For the text-containing cell, return its midpoint in [X, Y] coordinate format. 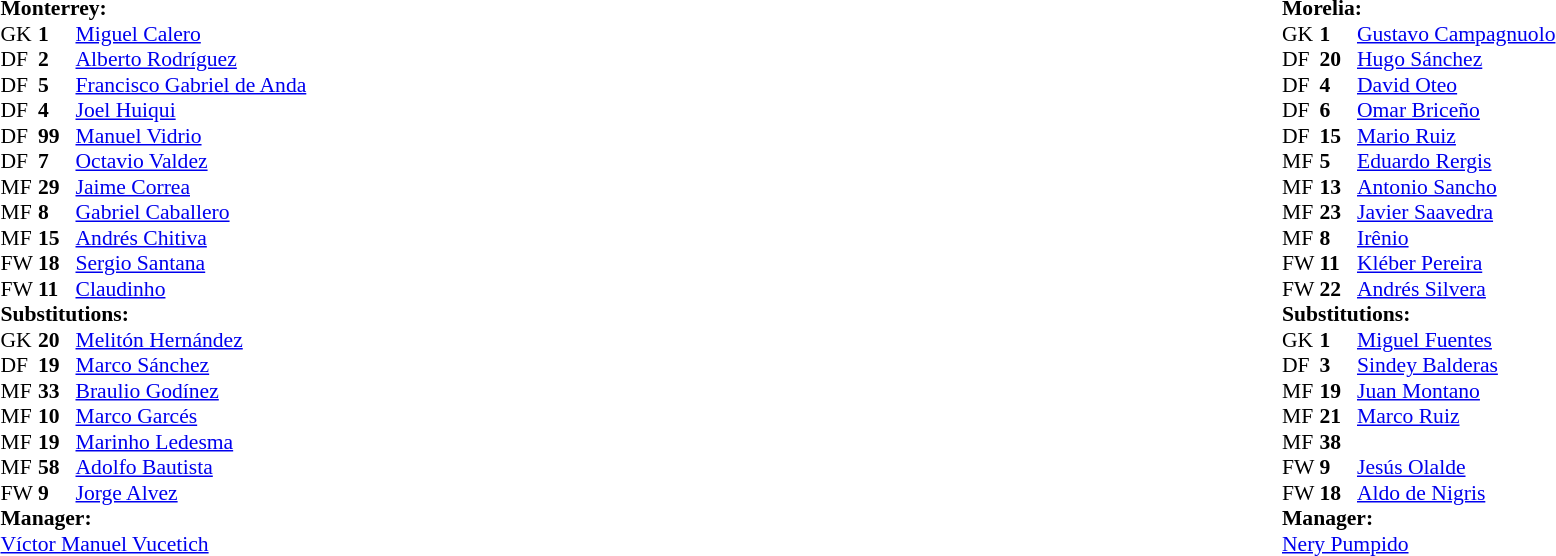
Gustavo Campagnuolo [1456, 34]
Miguel Fuentes [1456, 340]
David Oteo [1456, 85]
23 [1338, 213]
Marco Sánchez [192, 365]
2 [57, 59]
Joel Huiqui [192, 111]
7 [57, 161]
Marinho Ledesma [192, 442]
Omar Briceño [1456, 111]
Jorge Alvez [192, 493]
Sergio Santana [192, 263]
13 [1338, 187]
29 [57, 187]
Hugo Sánchez [1456, 59]
22 [1338, 289]
38 [1338, 442]
6 [1338, 111]
99 [57, 136]
Sindey Balderas [1456, 365]
Jaime Correa [192, 187]
Marco Garcés [192, 417]
Octavio Valdez [192, 161]
21 [1338, 417]
33 [57, 391]
Adolfo Bautista [192, 467]
Andrés Silvera [1456, 289]
Eduardo Rergis [1456, 161]
Miguel Calero [192, 34]
Marco Ruiz [1456, 417]
Melitón Hernández [192, 340]
Aldo de Nigris [1456, 493]
Antonio Sancho [1456, 187]
Mario Ruiz [1456, 136]
Alberto Rodríguez [192, 59]
Andrés Chitiva [192, 238]
Claudinho [192, 289]
Jesús Olalde [1456, 467]
3 [1338, 365]
Manuel Vidrio [192, 136]
58 [57, 467]
Gabriel Caballero [192, 213]
Javier Saavedra [1456, 213]
Irênio [1456, 238]
Francisco Gabriel de Anda [192, 85]
Juan Montano [1456, 391]
Braulio Godínez [192, 391]
Kléber Pereira [1456, 263]
10 [57, 417]
